Output the (X, Y) coordinate of the center of the cell containing the given text.  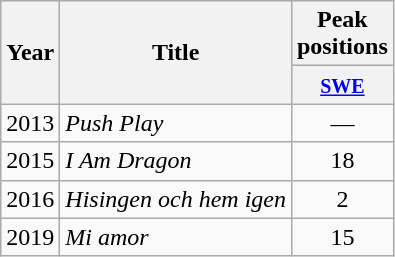
Title (176, 52)
2019 (30, 237)
15 (342, 237)
Year (30, 52)
2 (342, 199)
2013 (30, 123)
— (342, 123)
18 (342, 161)
Hisingen och hem igen (176, 199)
Peak positions (342, 34)
SWE (342, 85)
Mi amor (176, 237)
I Am Dragon (176, 161)
2015 (30, 161)
Push Play (176, 123)
2016 (30, 199)
